Return (x, y) of the center of cell containing provided text 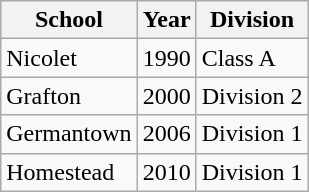
Division (252, 20)
School (69, 20)
2006 (166, 134)
Class A (252, 58)
Grafton (69, 96)
Nicolet (69, 58)
Germantown (69, 134)
2000 (166, 96)
Year (166, 20)
2010 (166, 172)
Homestead (69, 172)
Division 2 (252, 96)
1990 (166, 58)
